Provide the [X, Y] coordinate of the cell's center where the given text is located.  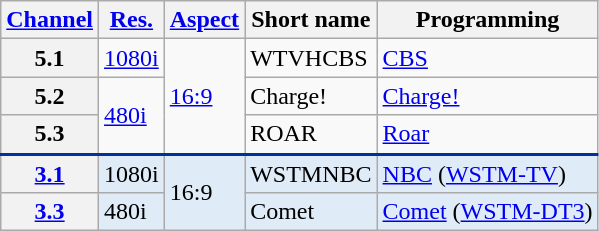
Aspect [204, 20]
5.2 [50, 96]
5.3 [50, 134]
5.1 [50, 58]
Channel [50, 20]
3.1 [50, 174]
WTVHCBS [311, 58]
WSTMNBC [311, 174]
Res. [132, 20]
ROAR [311, 134]
Comet (WSTM-DT3) [488, 212]
Programming [488, 20]
NBC (WSTM-TV) [488, 174]
3.3 [50, 212]
Comet [311, 212]
Roar [488, 134]
Short name [311, 20]
CBS [488, 58]
